Find where the given text appears and provide that cell's center as [x, y] coordinate. 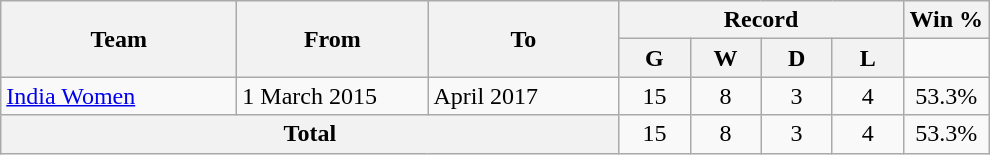
From [332, 39]
L [868, 58]
April 2017 [524, 96]
1 March 2015 [332, 96]
Record [761, 20]
India Women [119, 96]
W [726, 58]
D [796, 58]
Total [310, 134]
Win % [946, 20]
Team [119, 39]
G [654, 58]
To [524, 39]
